Extract the [x, y] coordinate from the center of the cell holding the provided text.  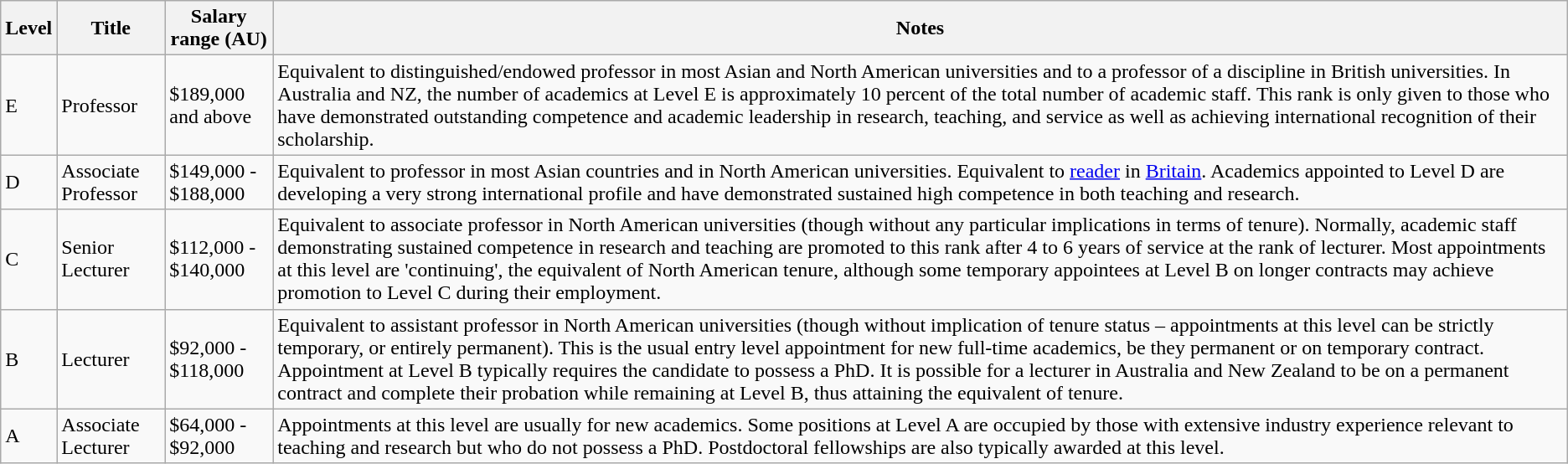
A [28, 436]
B [28, 358]
$112,000 - $140,000 [219, 260]
C [28, 260]
Associate Professor [111, 183]
$149,000 - $188,000 [219, 183]
E [28, 106]
Associate Lecturer [111, 436]
Salary range (AU) [219, 28]
Professor [111, 106]
D [28, 183]
Level [28, 28]
Title [111, 28]
Lecturer [111, 358]
Senior Lecturer [111, 260]
$189,000 and above [219, 106]
$92,000 - $118,000 [219, 358]
Notes [921, 28]
$64,000 - $92,000 [219, 436]
